Return (x, y) of the center of cell containing provided text 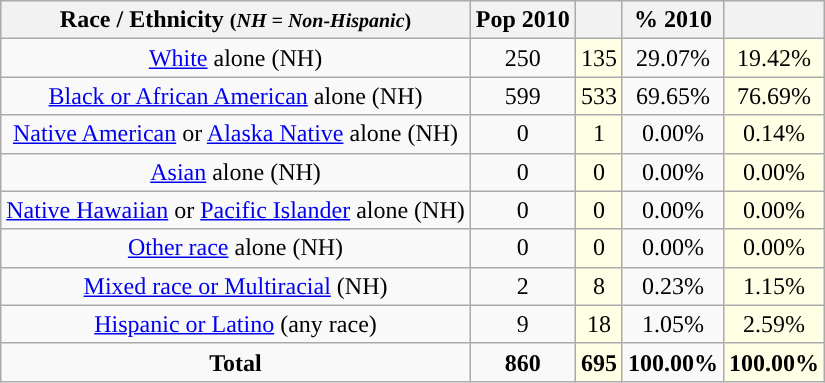
19.42% (774, 58)
29.07% (672, 58)
1.15% (774, 286)
0.23% (672, 286)
860 (522, 362)
8 (598, 286)
Other race alone (NH) (236, 248)
599 (522, 96)
135 (598, 58)
1.05% (672, 324)
Pop 2010 (522, 20)
0.14% (774, 134)
2.59% (774, 324)
% 2010 (672, 20)
1 (598, 134)
18 (598, 324)
69.65% (672, 96)
533 (598, 96)
Asian alone (NH) (236, 172)
Hispanic or Latino (any race) (236, 324)
9 (522, 324)
Total (236, 362)
Race / Ethnicity (NH = Non-Hispanic) (236, 20)
2 (522, 286)
695 (598, 362)
Black or African American alone (NH) (236, 96)
Native American or Alaska Native alone (NH) (236, 134)
Mixed race or Multiracial (NH) (236, 286)
White alone (NH) (236, 58)
76.69% (774, 96)
Native Hawaiian or Pacific Islander alone (NH) (236, 210)
250 (522, 58)
